Return (X, Y) of the center of cell containing provided text 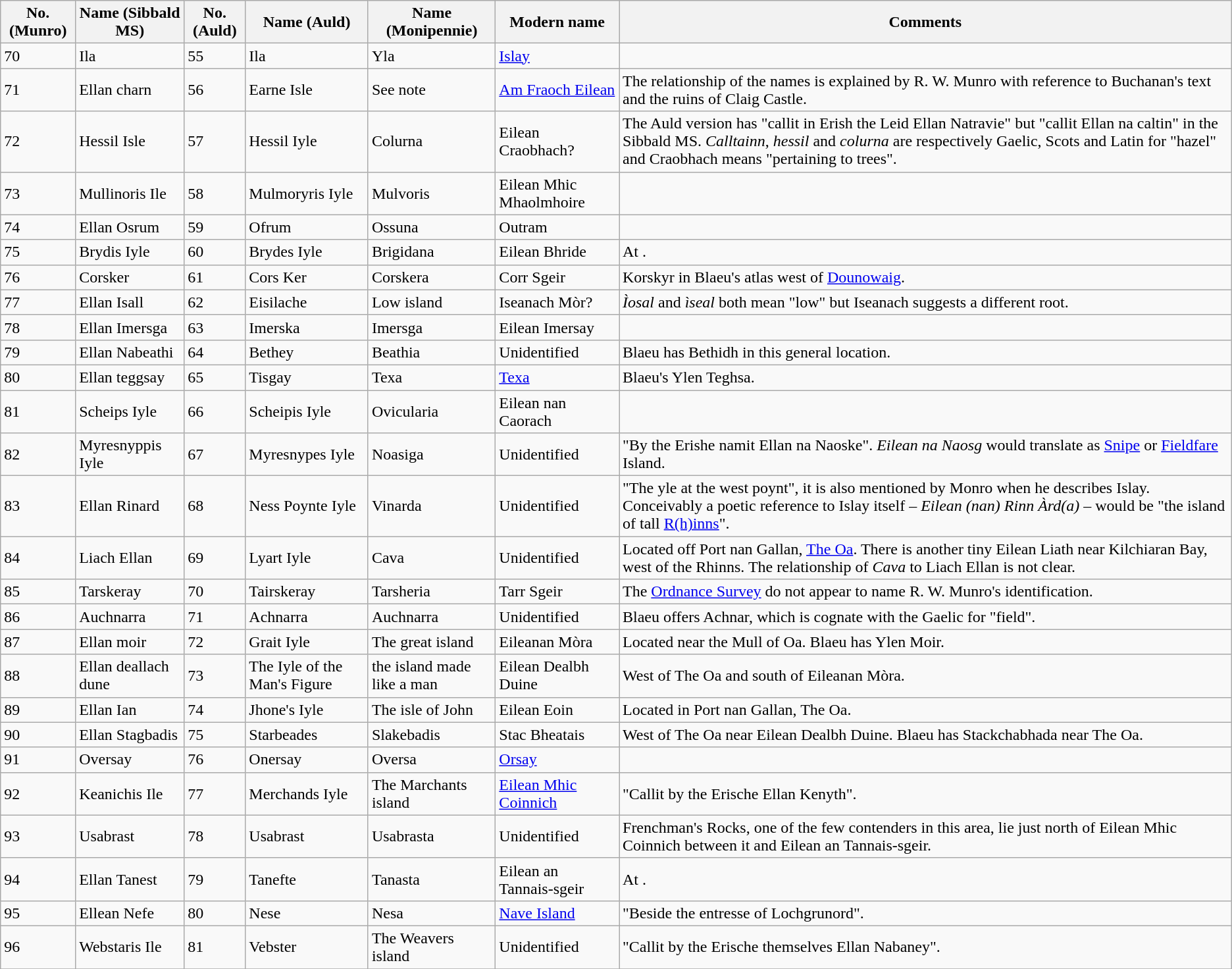
Am Fraoch Eilean (557, 90)
Onersay (307, 760)
Grait Iyle (307, 642)
Oversay (130, 760)
See note (432, 90)
Ellan charn (130, 90)
Nesa (432, 913)
Myresnypes Iyle (307, 454)
Ness Poynte Iyle (307, 506)
Name (Sibbald MS) (130, 22)
Islay (557, 56)
West of The Oa near Eilean Dealbh Duine. Blaeu has Stackchabhada near The Oa. (925, 735)
Cors Ker (307, 277)
67 (215, 454)
66 (215, 411)
The great island (432, 642)
Starbeades (307, 735)
Ofrum (307, 227)
84 (38, 558)
No. (Munro) (38, 22)
Keanichis Ile (130, 794)
Eilean nan Caorach (557, 411)
Eilean Eoin (557, 710)
Cava (432, 558)
Corr Sgeir (557, 277)
Ellan moir (130, 642)
Ellan deallach dune (130, 675)
Tisgay (307, 377)
Ovicularia (432, 411)
Noasiga (432, 454)
Blaeu has Bethidh in this general location. (925, 352)
Ellan Stagbadis (130, 735)
Ìosal and ìseal both mean "low" but Iseanach suggests a different root. (925, 302)
West of The Oa and south of Eileanan Mòra. (925, 675)
Located in Port nan Gallan, The Oa. (925, 710)
Liach Ellan (130, 558)
63 (215, 327)
Ellean Nefe (130, 913)
Ossuna (432, 227)
"By the Erishe namit Ellan na Naoske". Eilean na Naosg would translate as Snipe or Fieldfare Island. (925, 454)
The Marchants island (432, 794)
86 (38, 617)
69 (215, 558)
Eilean Mhic Mhaolmhoire (557, 194)
Nese (307, 913)
The Ordnance Survey do not appear to name R. W. Munro's identification. (925, 592)
Mullinoris Ile (130, 194)
96 (38, 947)
Name (Monipennie) (432, 22)
Imerska (307, 327)
Tanasta (432, 879)
The Iyle of the Man's Figure (307, 675)
Lyart Iyle (307, 558)
Located near the Mull of Oa. Blaeu has Ylen Moir. (925, 642)
83 (38, 506)
Earne Isle (307, 90)
Korskyr in Blaeu's atlas west of Dounowaig. (925, 277)
Yla (432, 56)
88 (38, 675)
"Callit by the Erische themselves Ellan Nabaney". (925, 947)
89 (38, 710)
Blaeu offers Achnar, which is cognate with the Gaelic for "field". (925, 617)
Vinarda (432, 506)
Tairskeray (307, 592)
Bethey (307, 352)
94 (38, 879)
Brydes Iyle (307, 252)
Comments (925, 22)
Ellan Ian (130, 710)
93 (38, 836)
Achnarra (307, 617)
Webstaris Ile (130, 947)
Colurna (432, 142)
Eilean Mhic Coinnich (557, 794)
Ellan Isall (130, 302)
58 (215, 194)
92 (38, 794)
Eilean Craobhach? (557, 142)
Tarsheria (432, 592)
61 (215, 277)
Mulvoris (432, 194)
Ellan Osrum (130, 227)
Jhone's Iyle (307, 710)
Low island (432, 302)
Oversa (432, 760)
the island made like a man (432, 675)
Tanefte (307, 879)
Usabrasta (432, 836)
Eilean Bhride (557, 252)
Ellan teggsay (130, 377)
The Weavers island (432, 947)
The isle of John (432, 710)
95 (38, 913)
Brigidana (432, 252)
Brydis Iyle (130, 252)
68 (215, 506)
Tarr Sgeir (557, 592)
The relationship of the names is explained by R. W. Munro with reference to Buchanan's text and the ruins of Claig Castle. (925, 90)
Ellan Nabeathi (130, 352)
Ellan Rinard (130, 506)
Outram (557, 227)
Tarskeray (130, 592)
65 (215, 377)
Eilean Imersay (557, 327)
Orsay (557, 760)
Nave Island (557, 913)
62 (215, 302)
Stac Bheatais (557, 735)
85 (38, 592)
Slakebadis (432, 735)
87 (38, 642)
Corskera (432, 277)
Ellan Imersga (130, 327)
91 (38, 760)
Merchands Iyle (307, 794)
Vebster (307, 947)
90 (38, 735)
56 (215, 90)
Mulmoryris Iyle (307, 194)
Iseanach Mòr? (557, 302)
60 (215, 252)
Modern name (557, 22)
Myresnyppis Iyle (130, 454)
Hessil Isle (130, 142)
82 (38, 454)
57 (215, 142)
64 (215, 352)
Beathia (432, 352)
Eisilache (307, 302)
Blaeu's Ylen Teghsa. (925, 377)
Frenchman's Rocks, one of the few contenders in this area, lie just north of Eilean Mhic Coinnich between it and Eilean an Tannais-sgeir. (925, 836)
Corsker (130, 277)
"Beside the entresse of Lochgrunord". (925, 913)
Eilean an Tannais-sgeir (557, 879)
Eileanan Mòra (557, 642)
55 (215, 56)
Scheipis Iyle (307, 411)
59 (215, 227)
Scheips Iyle (130, 411)
No. (Auld) (215, 22)
Imersga (432, 327)
Eilean Dealbh Duine (557, 675)
Ellan Tanest (130, 879)
Name (Auld) (307, 22)
Hessil Iyle (307, 142)
"Callit by the Erische Ellan Kenyth". (925, 794)
